Locate the cell with the specified text and output its [x, y] center coordinate. 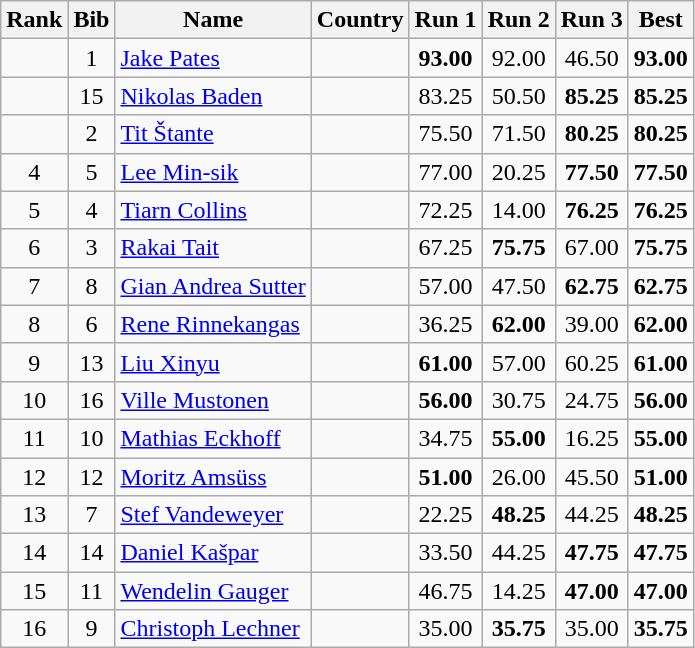
Mathias Eckhoff [213, 438]
92.00 [518, 58]
Best [660, 20]
Tit Štante [213, 134]
2 [92, 134]
Rakai Tait [213, 248]
24.75 [592, 400]
22.25 [446, 515]
Name [213, 20]
Christoph Lechner [213, 629]
Bib [92, 20]
Rene Rinnekangas [213, 324]
Daniel Kašpar [213, 553]
47.50 [518, 286]
34.75 [446, 438]
Run 3 [592, 20]
Country [360, 20]
45.50 [592, 477]
Rank [34, 20]
50.50 [518, 96]
Liu Xinyu [213, 362]
Run 2 [518, 20]
60.25 [592, 362]
14.25 [518, 591]
46.50 [592, 58]
36.25 [446, 324]
39.00 [592, 324]
3 [92, 248]
Wendelin Gauger [213, 591]
20.25 [518, 172]
46.75 [446, 591]
83.25 [446, 96]
1 [92, 58]
71.50 [518, 134]
Nikolas Baden [213, 96]
Lee Min-sik [213, 172]
30.75 [518, 400]
Gian Andrea Sutter [213, 286]
75.50 [446, 134]
33.50 [446, 553]
77.00 [446, 172]
72.25 [446, 210]
Ville Mustonen [213, 400]
Tiarn Collins [213, 210]
Moritz Amsüss [213, 477]
26.00 [518, 477]
16.25 [592, 438]
Run 1 [446, 20]
67.25 [446, 248]
14.00 [518, 210]
Jake Pates [213, 58]
67.00 [592, 248]
Stef Vandeweyer [213, 515]
